Output the (X, Y) coordinate of the center of the cell containing the given text.  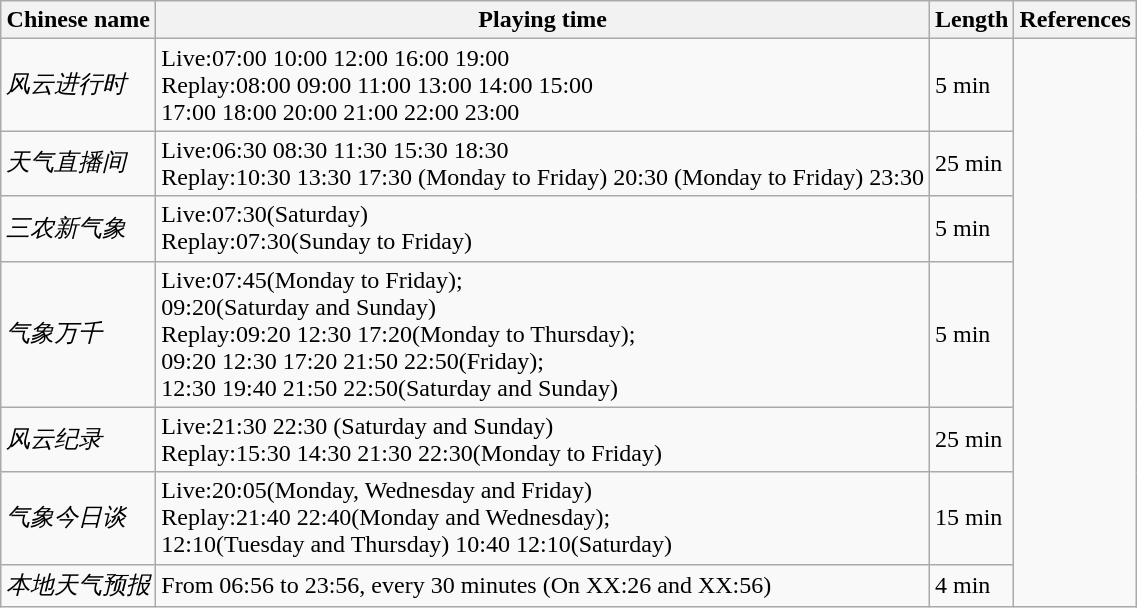
Live:20:05(Monday, Wednesday and Friday)Replay:21:40 22:40(Monday and Wednesday);12:10(Tuesday and Thursday) 10:40 12:10(Saturday) (543, 518)
15 min (971, 518)
天气直播间 (78, 164)
From 06:56 to 23:56, every 30 minutes (On XX:26 and XX:56) (543, 586)
4 min (971, 586)
Chinese name (78, 20)
Live:06:30 08:30 11:30 15:30 18:30Replay:10:30 13:30 17:30 (Monday to Friday) 20:30 (Monday to Friday) 23:30 (543, 164)
Live:21:30 22:30 (Saturday and Sunday)Replay:15:30 14:30 21:30 22:30(Monday to Friday) (543, 440)
本地天气预报 (78, 586)
Length (971, 20)
Playing time (543, 20)
气象今日谈 (78, 518)
风云进行时 (78, 85)
Live:07:00 10:00 12:00 16:00 19:00Replay:08:00 09:00 11:00 13:00 14:00 15:0017:00 18:00 20:00 21:00 22:00 23:00 (543, 85)
气象万千 (78, 334)
风云纪录 (78, 440)
References (1076, 20)
三农新气象 (78, 228)
Live:07:30(Saturday)Replay:07:30(Sunday to Friday) (543, 228)
